Output the (X, Y) coordinate of the center of the cell containing the given text.  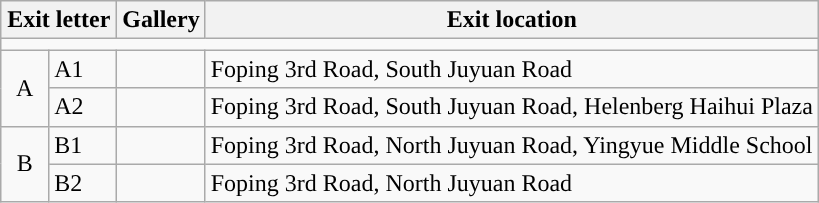
Foping 3rd Road, North Juyuan Road, Yingyue Middle School (512, 145)
Foping 3rd Road, South Juyuan Road, Helenberg Haihui Plaza (512, 107)
Foping 3rd Road, South Juyuan Road (512, 69)
Foping 3rd Road, North Juyuan Road (512, 183)
Exit letter (59, 20)
B1 (83, 145)
B2 (83, 183)
B (25, 164)
Gallery (161, 20)
Exit location (512, 20)
A (25, 88)
A2 (83, 107)
A1 (83, 69)
